Search for the cell housing the specified text and yield its (X, Y) center coordinate. 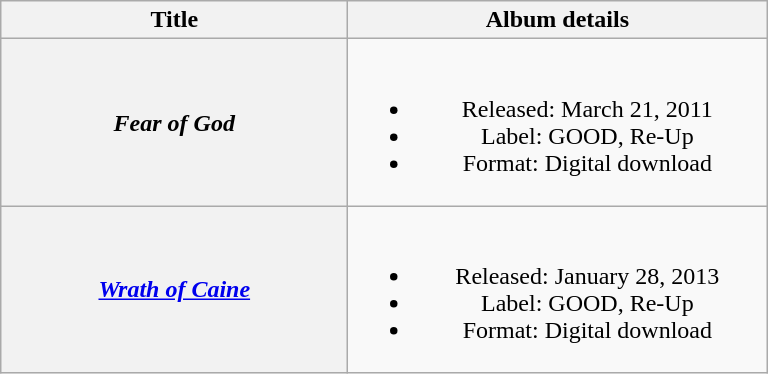
Title (174, 20)
Released: March 21, 2011Label: GOOD, Re-UpFormat: Digital download (558, 122)
Wrath of Caine (174, 290)
Fear of God (174, 122)
Album details (558, 20)
Released: January 28, 2013Label: GOOD, Re-UpFormat: Digital download (558, 290)
